Detect which cell encompasses the target text, then output its (x, y) center coordinate. 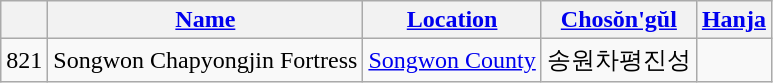
Songwon County (452, 60)
Location (452, 20)
Name (206, 20)
Chosŏn'gŭl (618, 20)
821 (24, 60)
Songwon Chapyongjin Fortress (206, 60)
송원차평진성 (618, 60)
Hanja (734, 20)
